Locate the cell with the specified text and output its (x, y) center coordinate. 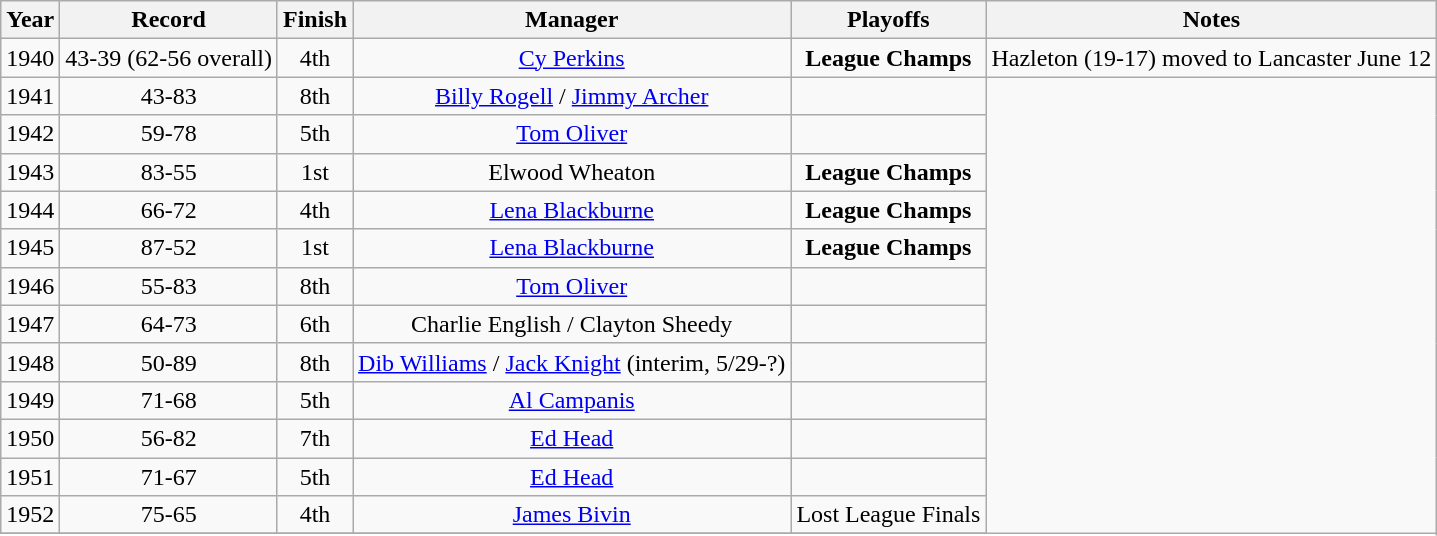
83-55 (169, 172)
James Bivin (572, 515)
Manager (572, 20)
1947 (30, 324)
1949 (30, 400)
Hazleton (19-17) moved to Lancaster June 12 (1212, 58)
1950 (30, 438)
Charlie English / Clayton Sheedy (572, 324)
Elwood Wheaton (572, 172)
71-67 (169, 477)
Finish (314, 20)
1943 (30, 172)
43-83 (169, 96)
Dib Williams / Jack Knight (interim, 5/29-?) (572, 362)
Lost League Finals (888, 515)
55-83 (169, 286)
64-73 (169, 324)
Year (30, 20)
6th (314, 324)
Playoffs (888, 20)
75-65 (169, 515)
59-78 (169, 134)
1942 (30, 134)
Cy Perkins (572, 58)
1940 (30, 58)
66-72 (169, 210)
Notes (1212, 20)
1944 (30, 210)
1952 (30, 515)
Billy Rogell / Jimmy Archer (572, 96)
1941 (30, 96)
50-89 (169, 362)
87-52 (169, 248)
56-82 (169, 438)
1951 (30, 477)
7th (314, 438)
71-68 (169, 400)
Al Campanis (572, 400)
1946 (30, 286)
1945 (30, 248)
43-39 (62-56 overall) (169, 58)
1948 (30, 362)
Record (169, 20)
